Extract the [x, y] coordinate from the center of the cell holding the provided text.  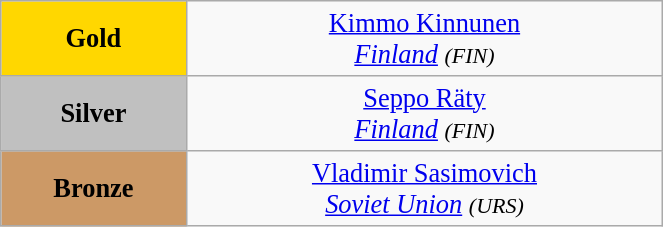
Bronze [94, 188]
Seppo RätyFinland (FIN) [424, 112]
Gold [94, 38]
Vladimir SasimovichSoviet Union (URS) [424, 188]
Kimmo KinnunenFinland (FIN) [424, 38]
Silver [94, 112]
